Output the [X, Y] coordinate of the center of the cell containing the given text.  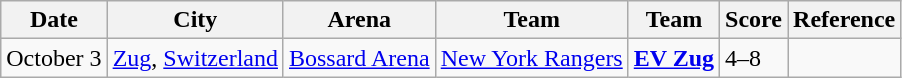
Reference [844, 20]
City [195, 20]
Date [54, 20]
Bossard Arena [359, 58]
Score [754, 20]
4–8 [754, 58]
EV Zug [674, 58]
New York Rangers [532, 58]
Zug, Switzerland [195, 58]
October 3 [54, 58]
Arena [359, 20]
